Determine the (x, y) coordinate at the center of the cell enclosing the given text.  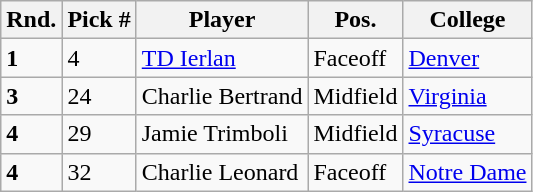
College (468, 20)
3 (32, 96)
Virginia (468, 96)
Denver (468, 58)
Notre Dame (468, 172)
Jamie Trimboli (222, 134)
29 (99, 134)
Charlie Bertrand (222, 96)
Player (222, 20)
1 (32, 58)
Syracuse (468, 134)
Charlie Leonard (222, 172)
32 (99, 172)
Pos. (356, 20)
TD Ierlan (222, 58)
Pick # (99, 20)
Rnd. (32, 20)
24 (99, 96)
